Scan for the cell matching the given text and deliver its (X, Y) coordinate at center. 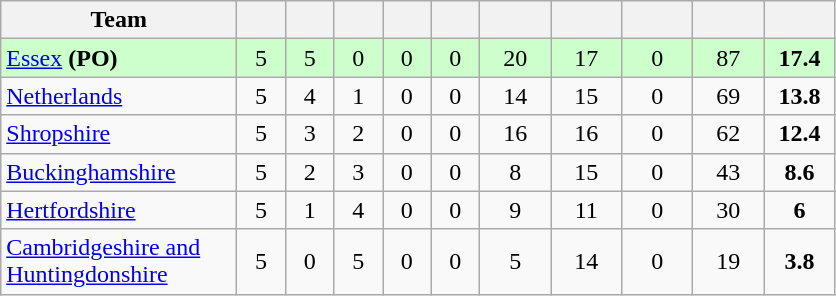
17 (586, 58)
Netherlands (119, 96)
13.8 (800, 96)
3.8 (800, 262)
69 (728, 96)
12.4 (800, 134)
17.4 (800, 58)
19 (728, 262)
62 (728, 134)
8 (516, 172)
Team (119, 20)
11 (586, 210)
Essex (PO) (119, 58)
Hertfordshire (119, 210)
9 (516, 210)
6 (800, 210)
87 (728, 58)
Shropshire (119, 134)
Cambridgeshire and Huntingdonshire (119, 262)
30 (728, 210)
43 (728, 172)
20 (516, 58)
8.6 (800, 172)
Buckinghamshire (119, 172)
